Find where the given text appears and provide that cell's center as (X, Y) coordinate. 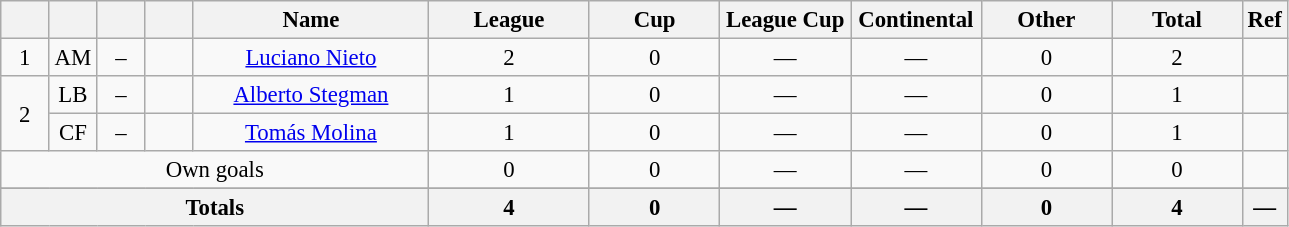
Name (311, 20)
Alberto Stegman (311, 95)
Other (1046, 20)
LB (73, 95)
Tomás Molina (311, 133)
League Cup (786, 20)
Total (1178, 20)
Luciano Nieto (311, 58)
League (510, 20)
AM (73, 58)
Ref (1264, 20)
Totals (215, 208)
CF (73, 133)
Continental (916, 20)
Own goals (215, 170)
Cup (654, 20)
